Capture the cell that displays the provided text and extract its (x, y) central coordinate. 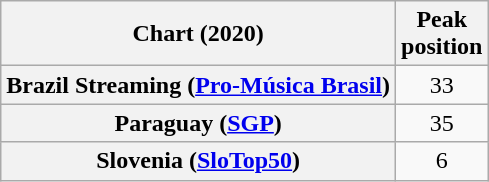
33 (442, 85)
Peakposition (442, 34)
Paraguay (SGP) (198, 123)
Slovenia (SloTop50) (198, 161)
6 (442, 161)
Chart (2020) (198, 34)
35 (442, 123)
Brazil Streaming (Pro-Música Brasil) (198, 85)
